Detect which cell encompasses the target text, then output its (x, y) center coordinate. 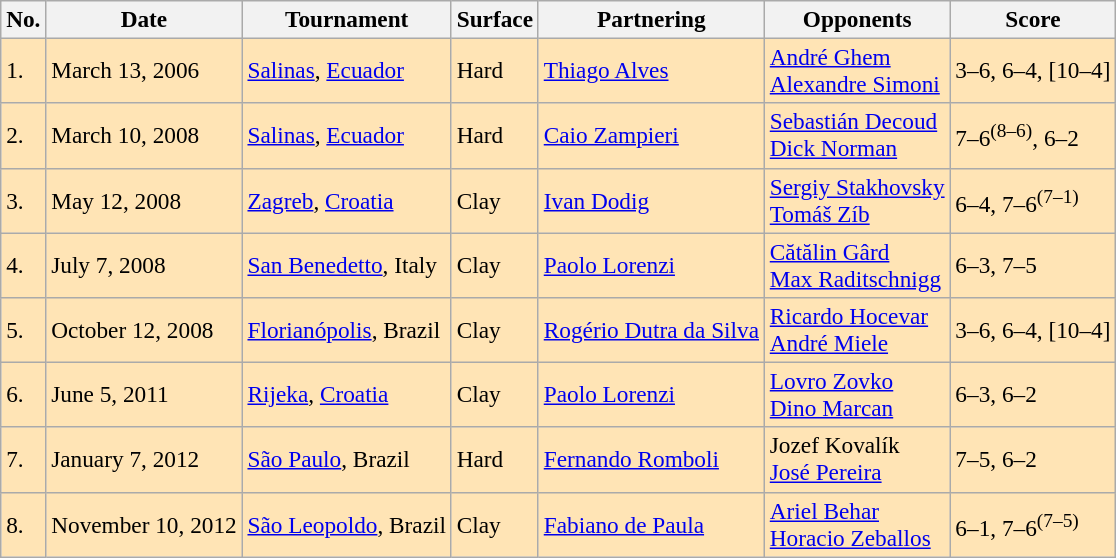
3. (24, 200)
6–4, 7–6(7–1) (1033, 200)
July 7, 2008 (144, 264)
March 13, 2006 (144, 70)
Fernando Romboli (651, 460)
Fabiano de Paula (651, 524)
June 5, 2011 (144, 394)
1. (24, 70)
March 10, 2008 (144, 136)
January 7, 2012 (144, 460)
Caio Zampieri (651, 136)
Ivan Dodig (651, 200)
No. (24, 19)
Rijeka, Croatia (346, 394)
Partnering (651, 19)
São Paulo, Brazil (346, 460)
Sebastián Decoud Dick Norman (857, 136)
6–1, 7–6(7–5) (1033, 524)
5. (24, 330)
San Benedetto, Italy (346, 264)
Lovro Zovko Dino Marcan (857, 394)
October 12, 2008 (144, 330)
Date (144, 19)
Florianópolis, Brazil (346, 330)
Ricardo Hocevar André Miele (857, 330)
São Leopoldo, Brazil (346, 524)
Surface (494, 19)
4. (24, 264)
Score (1033, 19)
6–3, 6–2 (1033, 394)
Cătălin Gârd Max Raditschnigg (857, 264)
Zagreb, Croatia (346, 200)
7–5, 6–2 (1033, 460)
8. (24, 524)
May 12, 2008 (144, 200)
6–3, 7–5 (1033, 264)
Opponents (857, 19)
November 10, 2012 (144, 524)
Thiago Alves (651, 70)
7. (24, 460)
2. (24, 136)
6. (24, 394)
7–6(8–6), 6–2 (1033, 136)
André Ghem Alexandre Simoni (857, 70)
Ariel Behar Horacio Zeballos (857, 524)
Jozef Kovalík José Pereira (857, 460)
Tournament (346, 19)
Sergiy Stakhovsky Tomáš Zíb (857, 200)
Rogério Dutra da Silva (651, 330)
